Locate the cell with the specified text and output its (X, Y) center coordinate. 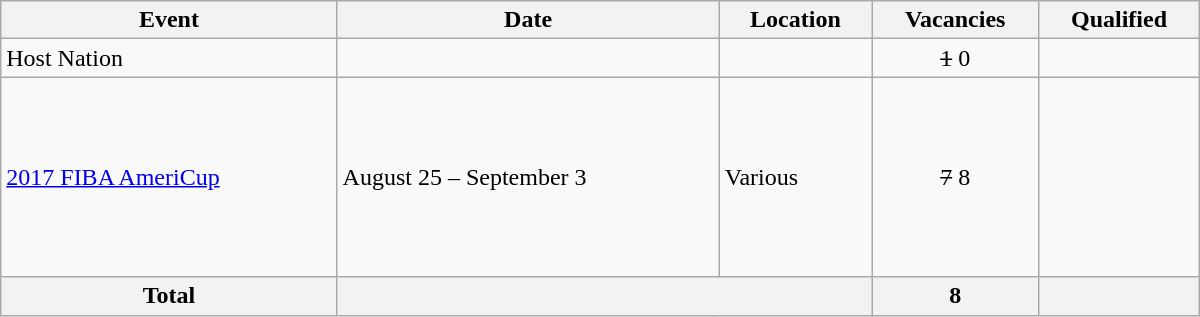
1 0 (956, 58)
Event (169, 20)
7 8 (956, 177)
Host Nation (169, 58)
Location (795, 20)
2017 FIBA AmeriCup (169, 177)
Various (795, 177)
8 (956, 296)
August 25 – September 3 (528, 177)
Vacancies (956, 20)
Qualified (1120, 20)
Total (169, 296)
Date (528, 20)
